Pinpoint the cell where the given text exists, returning its [X, Y] midpoint coordinate. 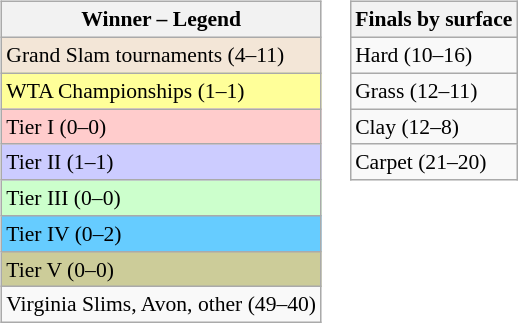
Winner – Legend [161, 20]
Virginia Slims, Avon, other (49–40) [161, 305]
Carpet (21–20) [434, 162]
Tier I (0–0) [161, 127]
Tier V (0–0) [161, 269]
WTA Championships (1–1) [161, 91]
Clay (12–8) [434, 127]
Grass (12–11) [434, 91]
Tier II (1–1) [161, 162]
Grand Slam tournaments (4–11) [161, 55]
Tier IV (0–2) [161, 234]
Tier III (0–0) [161, 198]
Hard (10–16) [434, 55]
Finals by surface [434, 20]
